Pinpoint the cell where the given text exists, returning its [X, Y] midpoint coordinate. 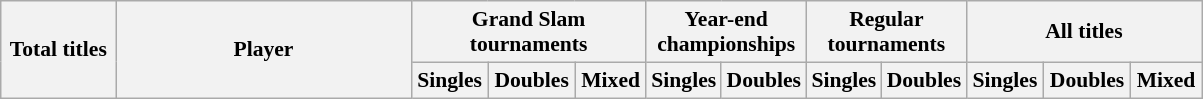
Year-endchampionships [726, 32]
Grand Slamtournaments [528, 32]
Player [264, 50]
Regulartournaments [886, 32]
All titles [1084, 32]
Total titles [58, 50]
